Output the [x, y] coordinate of the center of the cell containing the given text.  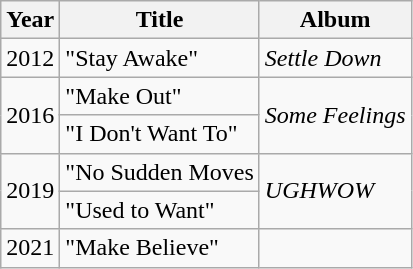
UGHWOW [335, 191]
"Make Out" [160, 96]
"Stay Awake" [160, 58]
2016 [30, 115]
Year [30, 20]
2012 [30, 58]
Some Feelings [335, 115]
2021 [30, 248]
Settle Down [335, 58]
"I Don't Want To" [160, 134]
2019 [30, 191]
"No Sudden Moves [160, 172]
"Used to Want" [160, 210]
"Make Believe" [160, 248]
Album [335, 20]
Title [160, 20]
